Scan for the cell matching the given text and deliver its [x, y] coordinate at center. 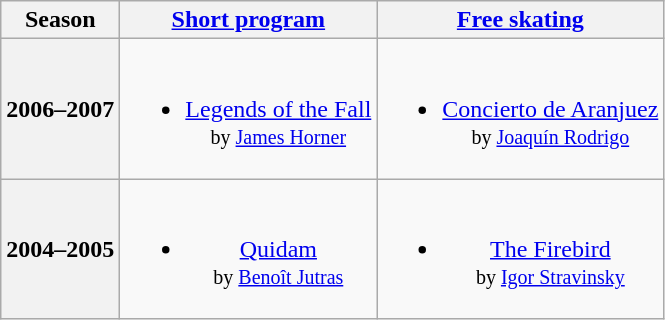
Legends of the Fall by James Horner [248, 109]
Season [60, 20]
Free skating [520, 20]
Concierto de Aranjuez by Joaquín Rodrigo [520, 109]
Short program [248, 20]
Quidam by Benoît Jutras [248, 249]
2006–2007 [60, 109]
The Firebird by Igor Stravinsky [520, 249]
2004–2005 [60, 249]
